Identify which cell holds the provided text, then report its (x, y) central coordinate. 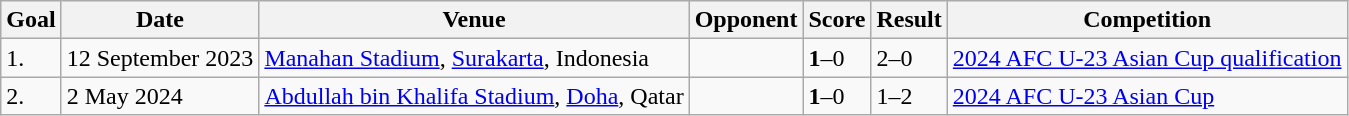
2–0 (909, 58)
Abdullah bin Khalifa Stadium, Doha, Qatar (474, 96)
Goal (31, 20)
2024 AFC U-23 Asian Cup qualification (1147, 58)
Date (160, 20)
Manahan Stadium, Surakarta, Indonesia (474, 58)
Competition (1147, 20)
Result (909, 20)
Opponent (746, 20)
1–2 (909, 96)
Score (837, 20)
1. (31, 58)
2. (31, 96)
Venue (474, 20)
2024 AFC U-23 Asian Cup (1147, 96)
12 September 2023 (160, 58)
2 May 2024 (160, 96)
